For the text-containing cell, return its midpoint in (X, Y) coordinate format. 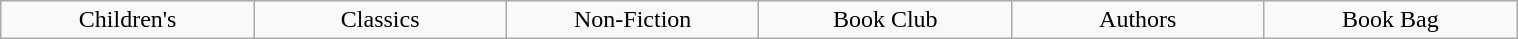
Book Bag (1390, 20)
Classics (380, 20)
Authors (1138, 20)
Book Club (886, 20)
Children's (128, 20)
Non-Fiction (632, 20)
